Find where the given text appears and provide that cell's center as (x, y) coordinate. 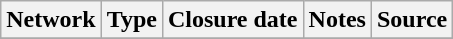
Source (412, 20)
Network (51, 20)
Closure date (232, 20)
Notes (337, 20)
Type (132, 20)
